From the cell containing the given text, extract its center point as [x, y] coordinate. 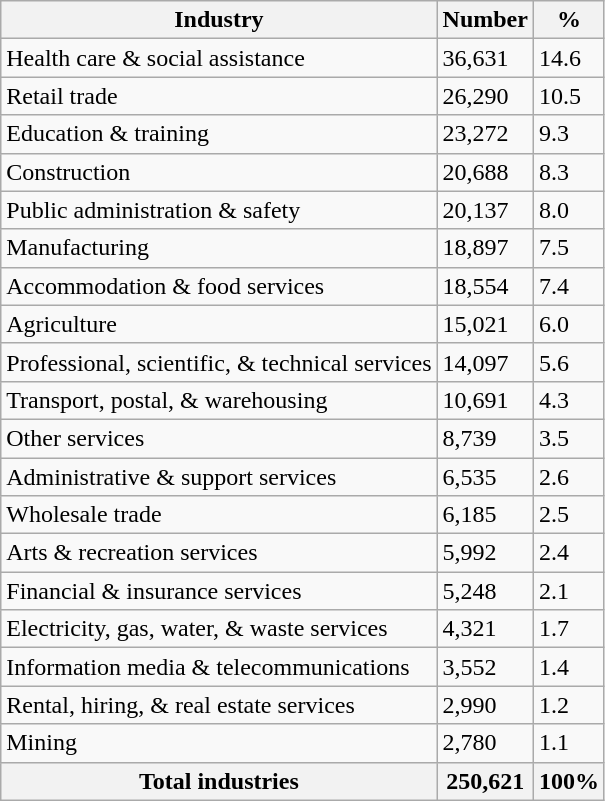
1.1 [568, 743]
Arts & recreation services [219, 553]
9.3 [568, 134]
Number [485, 20]
1.7 [568, 629]
18,897 [485, 248]
Mining [219, 743]
8.0 [568, 210]
8.3 [568, 172]
Other services [219, 438]
Agriculture [219, 324]
6,535 [485, 477]
Accommodation & food services [219, 286]
Transport, postal, & warehousing [219, 400]
Total industries [219, 781]
5,248 [485, 591]
Rental, hiring, & real estate services [219, 705]
1.4 [568, 667]
Administrative & support services [219, 477]
20,137 [485, 210]
20,688 [485, 172]
2.4 [568, 553]
Electricity, gas, water, & waste services [219, 629]
26,290 [485, 96]
10,691 [485, 400]
2,780 [485, 743]
Financial & insurance services [219, 591]
23,272 [485, 134]
Public administration & safety [219, 210]
10.5 [568, 96]
2,990 [485, 705]
1.2 [568, 705]
3,552 [485, 667]
7.4 [568, 286]
2.6 [568, 477]
250,621 [485, 781]
36,631 [485, 58]
Information media & telecommunications [219, 667]
Manufacturing [219, 248]
5,992 [485, 553]
18,554 [485, 286]
Wholesale trade [219, 515]
4.3 [568, 400]
8,739 [485, 438]
2.5 [568, 515]
5.6 [568, 362]
100% [568, 781]
15,021 [485, 324]
Health care & social assistance [219, 58]
Retail trade [219, 96]
Industry [219, 20]
Professional, scientific, & technical services [219, 362]
6,185 [485, 515]
Construction [219, 172]
7.5 [568, 248]
3.5 [568, 438]
4,321 [485, 629]
6.0 [568, 324]
Education & training [219, 134]
% [568, 20]
14.6 [568, 58]
14,097 [485, 362]
2.1 [568, 591]
